Find where the given text appears and provide that cell's center as (X, Y) coordinate. 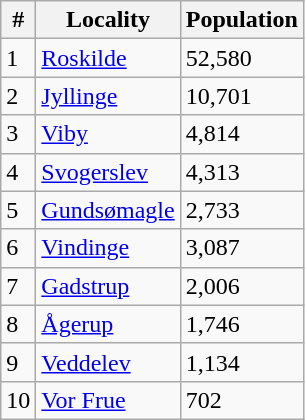
4 (18, 172)
9 (18, 362)
Vindinge (108, 248)
Svogerslev (108, 172)
Roskilde (108, 58)
1 (18, 58)
4,814 (242, 134)
8 (18, 324)
7 (18, 286)
3 (18, 134)
1,746 (242, 324)
Locality (108, 20)
1,134 (242, 362)
3,087 (242, 248)
Vor Frue (108, 400)
2,733 (242, 210)
4,313 (242, 172)
10,701 (242, 96)
# (18, 20)
Gadstrup (108, 286)
10 (18, 400)
6 (18, 248)
Ågerup (108, 324)
702 (242, 400)
52,580 (242, 58)
Veddelev (108, 362)
Viby (108, 134)
2 (18, 96)
Population (242, 20)
Jyllinge (108, 96)
Gundsømagle (108, 210)
5 (18, 210)
2,006 (242, 286)
